Pinpoint the cell where the given text exists, returning its [x, y] midpoint coordinate. 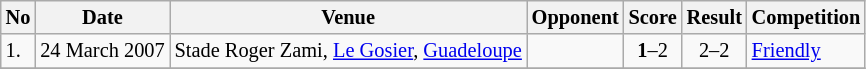
2–2 [714, 51]
Opponent [576, 17]
Stade Roger Zami, Le Gosier, Guadeloupe [348, 51]
1. [18, 51]
Venue [348, 17]
Date [102, 17]
Result [714, 17]
Competition [806, 17]
No [18, 17]
Friendly [806, 51]
1–2 [653, 51]
Score [653, 17]
24 March 2007 [102, 51]
